Find where the given text appears and provide that cell's center as (x, y) coordinate. 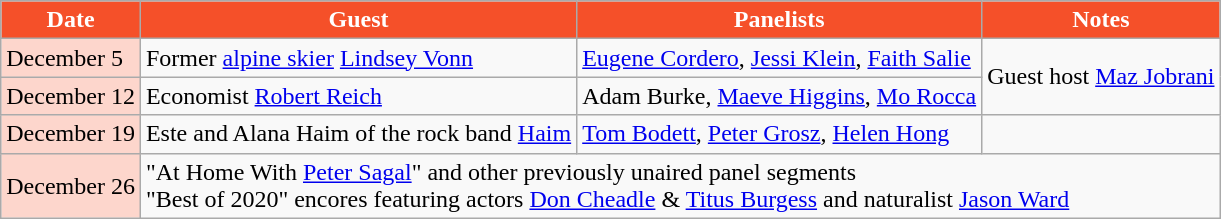
Former alpine skier Lindsey Vonn (358, 58)
December 12 (71, 96)
Panelists (780, 20)
December 19 (71, 134)
Tom Bodett, Peter Grosz, Helen Hong (780, 134)
Date (71, 20)
Guest host Maz Jobrani (1101, 77)
Eugene Cordero, Jessi Klein, Faith Salie (780, 58)
December 5 (71, 58)
Notes (1101, 20)
Este and Alana Haim of the rock band Haim (358, 134)
Guest (358, 20)
Economist Robert Reich (358, 96)
Adam Burke, Maeve Higgins, Mo Rocca (780, 96)
December 26 (71, 186)
